For the text-containing cell, return its midpoint in (X, Y) coordinate format. 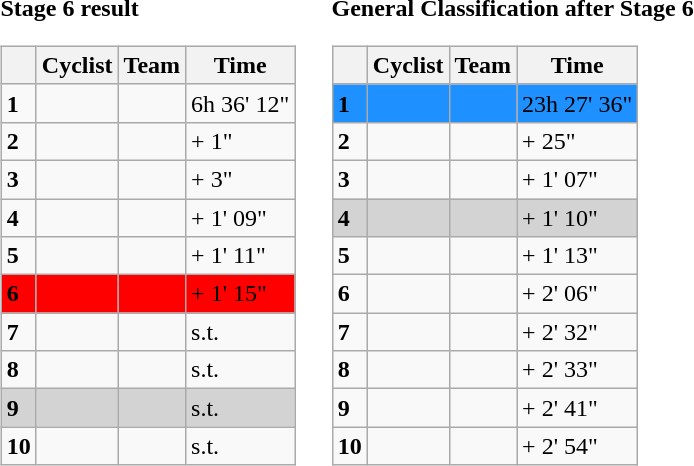
+ 3" (240, 179)
+ 1' 11" (240, 256)
+ 1' 13" (578, 256)
+ 1" (240, 141)
+ 1' 15" (240, 294)
23h 27' 36" (578, 103)
+ 1' 10" (578, 217)
+ 2' 41" (578, 408)
+ 2' 06" (578, 294)
+ 25" (578, 141)
+ 2' 54" (578, 446)
+ 1' 09" (240, 217)
6h 36' 12" (240, 103)
+ 2' 32" (578, 332)
+ 2' 33" (578, 370)
+ 1' 07" (578, 179)
